Locate the cell with the specified text and output its [X, Y] center coordinate. 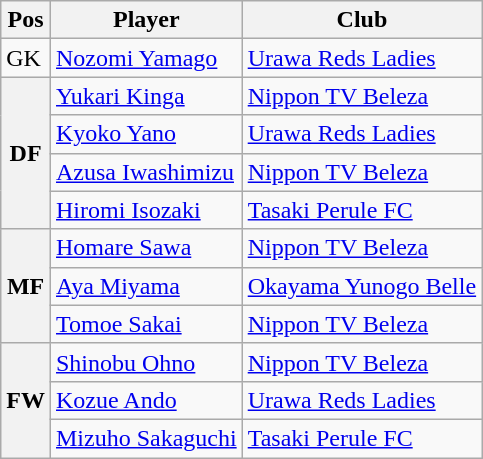
Aya Miyama [146, 286]
Kozue Ando [146, 400]
Yukari Kinga [146, 96]
Mizuho Sakaguchi [146, 438]
Club [362, 20]
Pos [26, 20]
MF [26, 286]
Shinobu Ohno [146, 362]
Okayama Yunogo Belle [362, 286]
Homare Sawa [146, 248]
Nozomi Yamago [146, 58]
DF [26, 153]
FW [26, 400]
Kyoko Yano [146, 134]
Azusa Iwashimizu [146, 172]
Player [146, 20]
Hiromi Isozaki [146, 210]
GK [26, 58]
Tomoe Sakai [146, 324]
